From the cell containing the given text, extract its center point as (X, Y) coordinate. 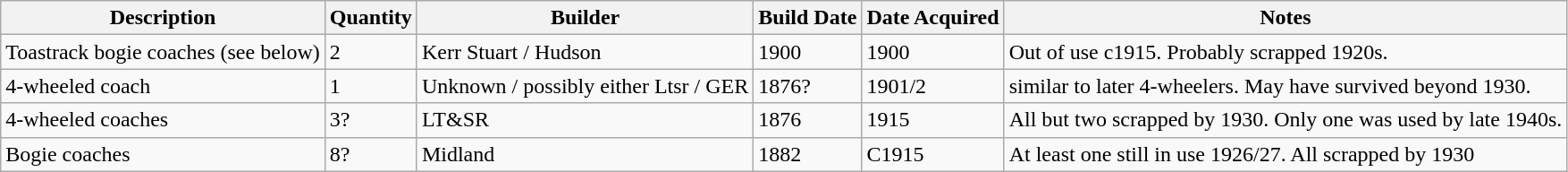
All but two scrapped by 1930. Only one was used by late 1940s. (1286, 120)
similar to later 4-wheelers. May have survived beyond 1930. (1286, 86)
Builder (585, 18)
Midland (585, 154)
1 (370, 86)
Build Date (808, 18)
4-wheeled coaches (163, 120)
1901/2 (933, 86)
1915 (933, 120)
Quantity (370, 18)
2 (370, 52)
Notes (1286, 18)
Date Acquired (933, 18)
Description (163, 18)
1882 (808, 154)
8? (370, 154)
1876 (808, 120)
1876? (808, 86)
Out of use c1915. Probably scrapped 1920s. (1286, 52)
C1915 (933, 154)
3? (370, 120)
Toastrack bogie coaches (see below) (163, 52)
At least one still in use 1926/27. All scrapped by 1930 (1286, 154)
Unknown / possibly either Ltsr / GER (585, 86)
Bogie coaches (163, 154)
4-wheeled coach (163, 86)
Kerr Stuart / Hudson (585, 52)
LT&SR (585, 120)
